Extract the (x, y) coordinate from the center of the cell holding the provided text.  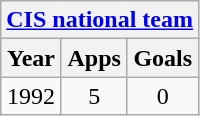
CIS national team (100, 20)
Year (31, 58)
Goals (162, 58)
1992 (31, 96)
0 (162, 96)
Apps (94, 58)
5 (94, 96)
